Identify which cell holds the provided text, then report its (x, y) central coordinate. 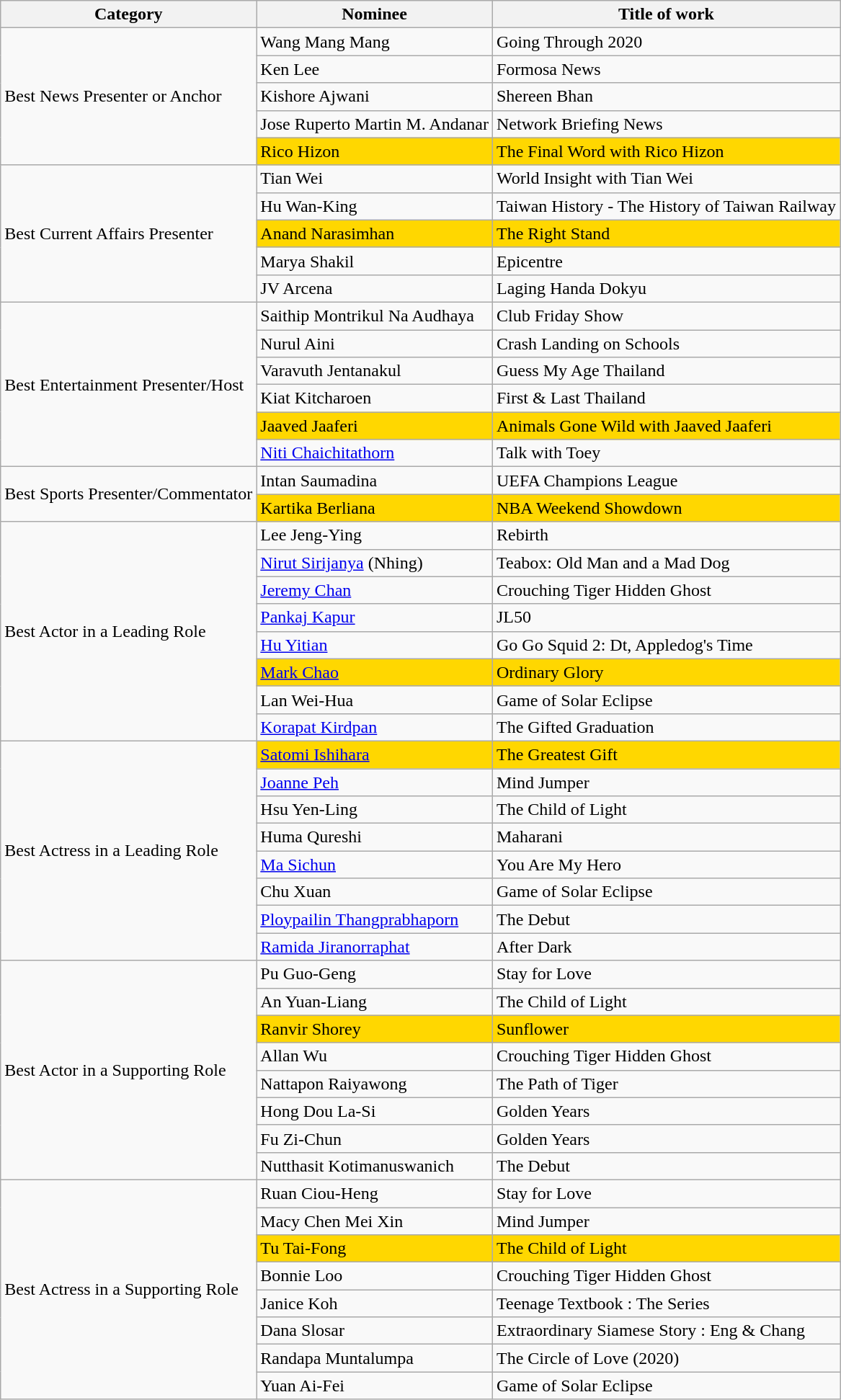
Nutthasit Kotimanuswanich (375, 1166)
Title of work (666, 14)
First & Last Thailand (666, 398)
Going Through 2020 (666, 42)
Jose Ruperto Martin M. Andanar (375, 124)
Hsu Yen-Ling (375, 810)
Best Actor in a Leading Role (128, 631)
Go Go Squid 2: Dt, Appledog's Time (666, 645)
Best News Presenter or Anchor (128, 97)
Rico Hizon (375, 151)
Tian Wei (375, 179)
Taiwan History - The History of Taiwan Railway (666, 206)
Dana Slosar (375, 1331)
Sunflower (666, 1029)
Macy Chen Mei Xin (375, 1221)
Yuan Ai-Fei (375, 1386)
Joanne Peh (375, 782)
Kishore Ajwani (375, 97)
Crash Landing on Schools (666, 344)
Saithip Montrikul Na Audhaya (375, 316)
Best Actor in a Supporting Role (128, 1070)
After Dark (666, 947)
Mark Chao (375, 672)
The Right Stand (666, 233)
Category (128, 14)
Best Entertainment Presenter/Host (128, 384)
Intan Saumadina (375, 481)
Wang Mang Mang (375, 42)
Ken Lee (375, 69)
Allan Wu (375, 1056)
Ruan Ciou-Heng (375, 1193)
The Path of Tiger (666, 1084)
Ramida Jiranorraphat (375, 947)
Best Actress in a Supporting Role (128, 1289)
Animals Gone Wild with Jaaved Jaaferi (666, 426)
The Circle of Love (2020) (666, 1358)
World Insight with Tian Wei (666, 179)
Pankaj Kapur (375, 617)
Guess My Age Thailand (666, 371)
Lee Jeng-Ying (375, 535)
Fu Zi-Chun (375, 1138)
Talk with Toey (666, 453)
Laging Handa Dokyu (666, 288)
Rebirth (666, 535)
Nirut Sirijanya (Nhing) (375, 563)
Kiat Kitcharoen (375, 398)
Niti Chaichitathorn (375, 453)
Hu Wan-King (375, 206)
Satomi Ishihara (375, 754)
Ma Sichun (375, 865)
Korapat Kirdpan (375, 727)
Pu Guo-Geng (375, 974)
Nurul Aini (375, 344)
Formosa News (666, 69)
Jeremy Chan (375, 590)
Ranvir Shorey (375, 1029)
JV Arcena (375, 288)
Network Briefing News (666, 124)
Lan Wei-Hua (375, 700)
Teenage Textbook : The Series (666, 1303)
Teabox: Old Man and a Mad Dog (666, 563)
Randapa Muntalumpa (375, 1358)
Nattapon Raiyawong (375, 1084)
An Yuan-Liang (375, 1002)
Kartika Berliana (375, 508)
Extraordinary Siamese Story : Eng & Chang (666, 1331)
Tu Tai-Fong (375, 1249)
Marya Shakil (375, 261)
Hu Yitian (375, 645)
The Final Word with Rico Hizon (666, 151)
Best Sports Presenter/Commentator (128, 494)
Ploypailin Thangprabhaporn (375, 919)
Epicentre (666, 261)
Chu Xuan (375, 892)
You Are My Hero (666, 865)
Janice Koh (375, 1303)
Anand Narasimhan (375, 233)
Shereen Bhan (666, 97)
Best Actress in a Leading Role (128, 850)
Jaaved Jaaferi (375, 426)
Huma Qureshi (375, 837)
Best Current Affairs Presenter (128, 233)
Varavuth Jentanakul (375, 371)
Nominee (375, 14)
Maharani (666, 837)
UEFA Champions League (666, 481)
Club Friday Show (666, 316)
Bonnie Loo (375, 1276)
Ordinary Glory (666, 672)
Hong Dou La-Si (375, 1111)
JL50 (666, 617)
The Gifted Graduation (666, 727)
The Greatest Gift (666, 754)
NBA Weekend Showdown (666, 508)
